Return [X, Y] of the center of cell containing provided text 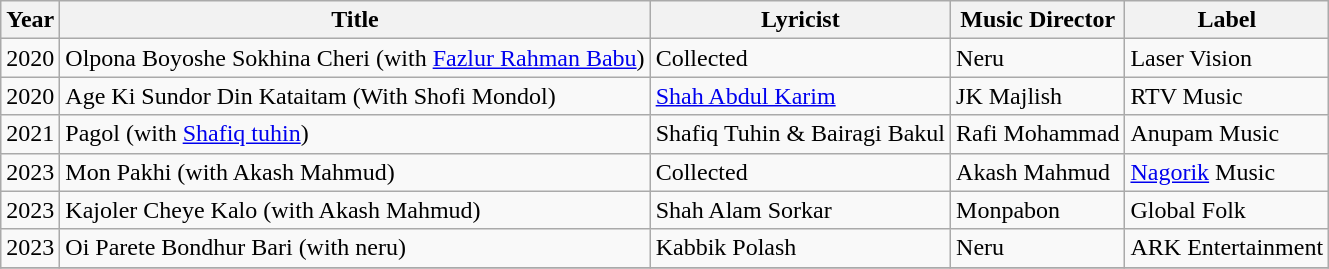
Monpabon [1038, 210]
Kabbik Polash [800, 248]
Lyricist [800, 20]
Oi Parete Bondhur Bari (with neru) [355, 248]
2021 [30, 134]
Olpona Boyoshe Sokhina Cheri (with Fazlur Rahman Babu) [355, 58]
Rafi Mohammad [1038, 134]
Global Folk [1227, 210]
Anupam Music [1227, 134]
Mon Pakhi (with Akash Mahmud) [355, 172]
Shafiq Tuhin & Bairagi Bakul [800, 134]
Pagol (with Shafiq tuhin) [355, 134]
Label [1227, 20]
Akash Mahmud [1038, 172]
ARK Entertainment [1227, 248]
JK Majlish [1038, 96]
Kajoler Cheye Kalo (with Akash Mahmud) [355, 210]
Age Ki Sundor Din Kataitam (With Shofi Mondol) [355, 96]
Year [30, 20]
Nagorik Music [1227, 172]
Laser Vision [1227, 58]
Shah Abdul Karim [800, 96]
RTV Music [1227, 96]
Music Director [1038, 20]
Title [355, 20]
Shah Alam Sorkar [800, 210]
